Search for the cell housing the specified text and yield its (x, y) center coordinate. 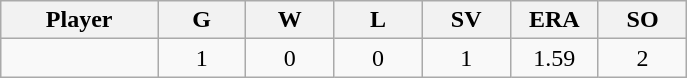
SO (642, 20)
L (378, 20)
2 (642, 58)
G (202, 20)
1.59 (554, 58)
SV (466, 20)
ERA (554, 20)
Player (80, 20)
W (290, 20)
